Capture the cell that displays the provided text and extract its (X, Y) central coordinate. 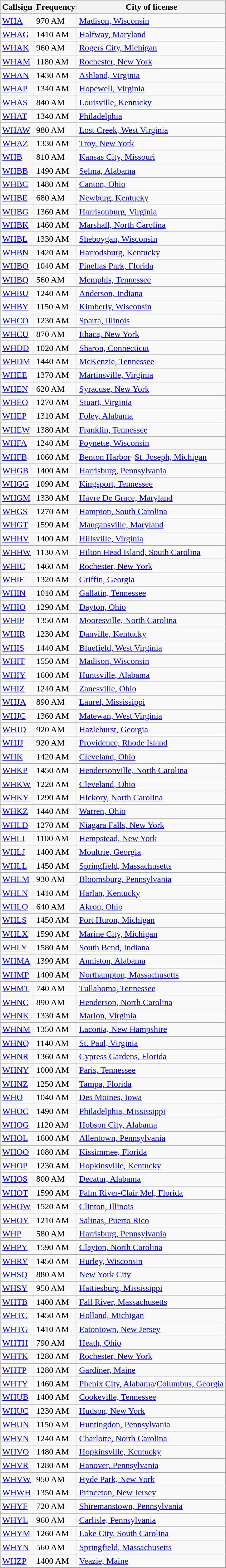
WHMT (17, 988)
720 AM (56, 1506)
WHAW (17, 130)
Holland, Michigan (152, 1316)
WHYN (17, 1547)
WHGM (17, 498)
City of license (152, 7)
1550 AM (56, 661)
WHVN (17, 1438)
WHAM (17, 62)
1320 AM (56, 579)
1180 AM (56, 62)
Hanover, Pennsylvania (152, 1465)
Canton, Ohio (152, 184)
Moultrie, Georgia (152, 852)
Marion, Virginia (152, 1015)
WHTG (17, 1329)
790 AM (56, 1343)
Phenix City, Alabama/Columbus, Georgia (152, 1384)
WHGB (17, 471)
1520 AM (56, 1206)
WHLX (17, 934)
WHNQ (17, 1043)
Hurley, Wisconsin (152, 1261)
Matewan, West Virginia (152, 716)
WHEW (17, 430)
WHHW (17, 552)
WHAS (17, 102)
WHTK (17, 1356)
WHDM (17, 361)
Stuart, Virginia (152, 402)
WHTP (17, 1370)
WHMA (17, 961)
Henderson, North Carolina (152, 1002)
Laconia, New Hampshire (152, 1029)
WHCU (17, 334)
WHLS (17, 920)
Lake City, South Carolina (152, 1534)
Maugansville, Maryland (152, 525)
580 AM (56, 1234)
WHIY (17, 675)
Hempstead, New York (152, 839)
Shiremanstown, Pennsylvania (152, 1506)
WHTY (17, 1384)
620 AM (56, 389)
Syracuse, New York (152, 389)
Northampton, Massachusetts (152, 975)
880 AM (56, 1275)
Salinas, Puerto Rico (152, 1220)
WHTB (17, 1302)
Benton Harbor–St. Joseph, Michigan (152, 457)
WHAZ (17, 143)
WHJC (17, 716)
South Bend, Indiana (152, 947)
Martinsville, Virginia (152, 375)
WHA (17, 21)
Marshall, North Carolina (152, 225)
WHBL (17, 239)
WHLO (17, 907)
WHYM (17, 1534)
Mooresville, North Carolina (152, 621)
Poynette, Wisconsin (152, 443)
WHLL (17, 866)
WHBG (17, 212)
Laurel, Mississippi (152, 702)
Ithaca, New York (152, 334)
WHKZ (17, 811)
WHKY (17, 797)
WHNZ (17, 1084)
1090 AM (56, 484)
WHKW (17, 784)
WHOG (17, 1125)
1000 AM (56, 1070)
Eatontown, New Jersey (152, 1329)
Bloomsburg, Pennsylvania (152, 879)
WHPY (17, 1247)
Charlotte, North Carolina (152, 1438)
Philadelphia, Mississippi (152, 1111)
Carlisle, Pennsylvania (152, 1520)
Rogers City, Michigan (152, 48)
WHFB (17, 457)
Havre De Grace, Maryland (152, 498)
Louisville, Kentucky (152, 102)
WHSQ (17, 1275)
Gallatin, Tennessee (152, 593)
Gardiner, Maine (152, 1370)
Selma, Alabama (152, 171)
Providence, Rhode Island (152, 743)
WHEP (17, 416)
WHVR (17, 1465)
WHUN (17, 1424)
640 AM (56, 907)
WHLN (17, 893)
Foley, Alabama (152, 416)
Paris, Tennessee (152, 1070)
Anderson, Indiana (152, 293)
WHTC (17, 1316)
WHNY (17, 1070)
WHOP (17, 1166)
Callsign (17, 7)
WHCO (17, 320)
Huntingdon, Pennsylvania (152, 1424)
WHOT (17, 1193)
WHAP (17, 89)
WHYF (17, 1506)
Lost Creek, West Virginia (152, 130)
WHBO (17, 266)
WHYL (17, 1520)
WHJJ (17, 743)
WHAT (17, 116)
WHGS (17, 511)
WHHV (17, 539)
WHP (17, 1234)
Marine City, Michigan (152, 934)
Harrodsburg, Kentucky (152, 252)
WHOL (17, 1138)
Harrisonburg, Virginia (152, 212)
1370 AM (56, 375)
WHNC (17, 1002)
1220 AM (56, 784)
Pinellas Park, Florida (152, 266)
WHNR (17, 1057)
Frequency (56, 7)
WHLJ (17, 852)
980 AM (56, 130)
Sharon, Connecticut (152, 348)
740 AM (56, 988)
WHGT (17, 525)
Allentown, Pennsylvania (152, 1138)
1380 AM (56, 430)
970 AM (56, 21)
840 AM (56, 102)
Palm River-Clair Mel, Florida (152, 1193)
Decatur, Alabama (152, 1179)
Sparta, Illinois (152, 320)
WHLY (17, 947)
Princeton, New Jersey (152, 1493)
Sheboygan, Wisconsin (152, 239)
Clayton, North Carolina (152, 1247)
Philadelphia (152, 116)
Griffin, Georgia (152, 579)
WHFA (17, 443)
Zanesville, Ohio (152, 689)
WHEO (17, 402)
Dayton, Ohio (152, 607)
Des Moines, Iowa (152, 1097)
Hillsville, Virginia (152, 539)
WHAN (17, 75)
800 AM (56, 1179)
1430 AM (56, 75)
WHO (17, 1097)
Akron, Ohio (152, 907)
Troy, New York (152, 143)
Port Huron, Michigan (152, 920)
Newburg, Kentucky (152, 198)
WHRY (17, 1261)
Hattiesburg, Mississippi (152, 1288)
WHIO (17, 607)
Hampton, South Carolina (152, 511)
930 AM (56, 879)
McKenzie, Tennessee (152, 361)
WHWH (17, 1493)
Hobson City, Alabama (152, 1125)
St. Paul, Virginia (152, 1043)
WHDD (17, 348)
WHIZ (17, 689)
1120 AM (56, 1125)
Anniston, Alabama (152, 961)
Cookeville, Tennessee (152, 1397)
Kansas City, Missouri (152, 157)
WHBB (17, 171)
1060 AM (56, 457)
WHUC (17, 1411)
Huntsville, Alabama (152, 675)
WHIS (17, 648)
WHIN (17, 593)
WHNM (17, 1029)
WHSY (17, 1288)
WHLM (17, 879)
WHIP (17, 621)
WHMP (17, 975)
Kissimmee, Florida (152, 1152)
Veazie, Maine (152, 1561)
WHAG (17, 34)
Clinton, Illinois (152, 1206)
New York City (152, 1275)
Kimberly, Wisconsin (152, 307)
Cypress Gardens, Florida (152, 1057)
1580 AM (56, 947)
WHNK (17, 1015)
WHB (17, 157)
WHKP (17, 770)
WHVO (17, 1452)
1020 AM (56, 348)
1010 AM (56, 593)
WHIR (17, 634)
1130 AM (56, 552)
Ashland, Virginia (152, 75)
680 AM (56, 198)
Heath, Ohio (152, 1343)
Memphis, Tennessee (152, 280)
WHEN (17, 389)
Hendersonville, North Carolina (152, 770)
WHOS (17, 1179)
1100 AM (56, 839)
WHEE (17, 375)
Niagara Falls, New York (152, 825)
WHUB (17, 1397)
WHK (17, 757)
Hyde Park, New York (152, 1479)
1210 AM (56, 1220)
WHBE (17, 198)
Warren, Ohio (152, 811)
WHOW (17, 1206)
Hickory, North Carolina (152, 797)
Franklin, Tennessee (152, 430)
1390 AM (56, 961)
Hazlehurst, Georgia (152, 729)
WHBK (17, 225)
Halfway, Maryland (152, 34)
Hudson, New York (152, 1411)
WHOO (17, 1152)
Bluefield, West Virginia (152, 648)
1260 AM (56, 1534)
Fall River, Massachusetts (152, 1302)
WHIC (17, 566)
WHBY (17, 307)
Danville, Kentucky (152, 634)
WHTH (17, 1343)
WHBN (17, 252)
WHBC (17, 184)
WHAK (17, 48)
WHOY (17, 1220)
870 AM (56, 334)
1080 AM (56, 1152)
WHIE (17, 579)
Tampa, Florida (152, 1084)
WHLD (17, 825)
WHOC (17, 1111)
WHBU (17, 293)
Hilton Head Island, South Carolina (152, 552)
810 AM (56, 157)
WHIT (17, 661)
WHLI (17, 839)
Hopewell, Virginia (152, 89)
Kingsport, Tennessee (152, 484)
1140 AM (56, 1043)
WHJD (17, 729)
Tullahoma, Tennessee (152, 988)
Harlan, Kentucky (152, 893)
1310 AM (56, 416)
1250 AM (56, 1084)
WHJA (17, 702)
WHZP (17, 1561)
WHVW (17, 1479)
WHGG (17, 484)
WHBQ (17, 280)
